Scan for the cell matching the given text and deliver its [X, Y] coordinate at center. 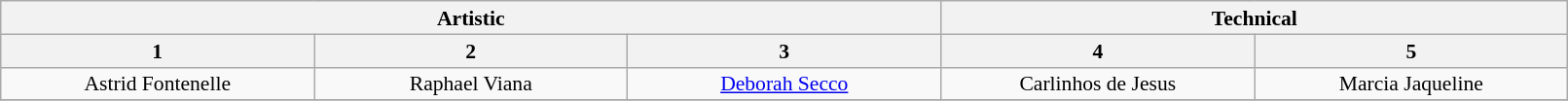
Deborah Secco [784, 84]
5 [1411, 50]
Marcia Jaqueline [1411, 84]
Raphael Viana [471, 84]
4 [1098, 50]
1 [158, 50]
Astrid Fontenelle [158, 84]
2 [471, 50]
Carlinhos de Jesus [1098, 84]
Technical [1255, 17]
Artistic [471, 17]
3 [784, 50]
